Locate the cell with the specified text and output its (X, Y) center coordinate. 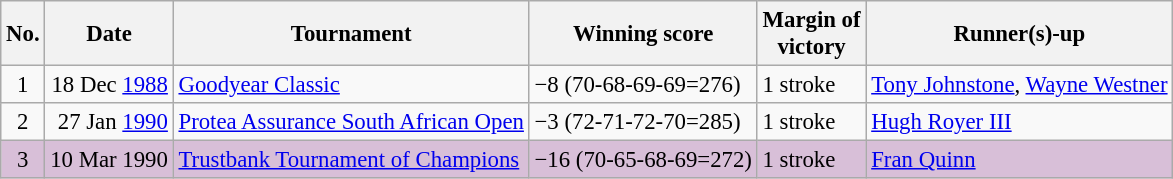
−3 (72-71-72-70=285) (643, 122)
Goodyear Classic (351, 85)
−16 (70-65-68-69=272) (643, 160)
2 (23, 122)
10 Mar 1990 (109, 160)
Protea Assurance South African Open (351, 122)
27 Jan 1990 (109, 122)
Date (109, 34)
Tony Johnstone, Wayne Westner (1020, 85)
Tournament (351, 34)
Trustbank Tournament of Champions (351, 160)
1 (23, 85)
Runner(s)-up (1020, 34)
−8 (70-68-69-69=276) (643, 85)
Hugh Royer III (1020, 122)
3 (23, 160)
No. (23, 34)
18 Dec 1988 (109, 85)
Fran Quinn (1020, 160)
Margin ofvictory (812, 34)
Winning score (643, 34)
